Find where the given text appears and provide that cell's center as (x, y) coordinate. 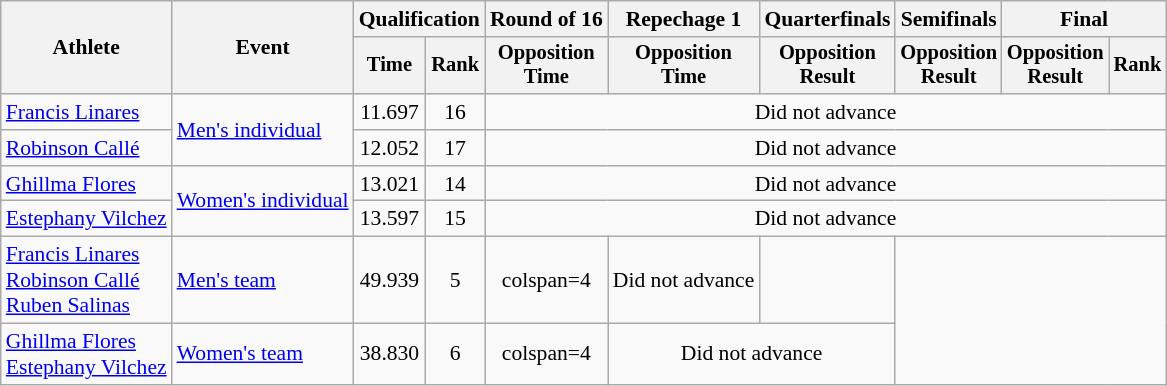
6 (455, 354)
Semifinals (948, 19)
Ghillma Flores (86, 184)
13.021 (390, 184)
38.830 (390, 354)
Qualification (420, 19)
Francis Linares (86, 112)
Athlete (86, 48)
16 (455, 112)
5 (455, 280)
Event (263, 48)
Final (1084, 19)
Men's individual (263, 130)
Repechage 1 (684, 19)
Women's individual (263, 202)
Francis LinaresRobinson CalléRuben Salinas (86, 280)
Estephany Vilchez (86, 219)
11.697 (390, 112)
Time (390, 66)
Robinson Callé (86, 148)
13.597 (390, 219)
Men's team (263, 280)
15 (455, 219)
14 (455, 184)
49.939 (390, 280)
12.052 (390, 148)
17 (455, 148)
Quarterfinals (827, 19)
Women's team (263, 354)
Ghillma FloresEstephany Vilchez (86, 354)
Round of 16 (546, 19)
